Locate the cell with the specified text and output its (x, y) center coordinate. 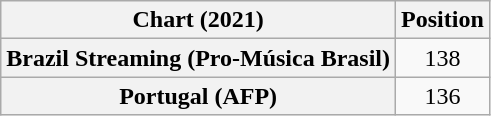
138 (443, 58)
Position (443, 20)
Chart (2021) (198, 20)
Portugal (AFP) (198, 96)
136 (443, 96)
Brazil Streaming (Pro-Música Brasil) (198, 58)
